For the text-containing cell, return its midpoint in [X, Y] coordinate format. 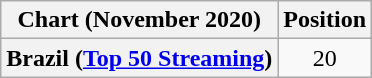
Position [325, 20]
Brazil (Top 50 Streaming) [140, 58]
Chart (November 2020) [140, 20]
20 [325, 58]
